Extract the (x, y) coordinate from the center of the cell holding the provided text.  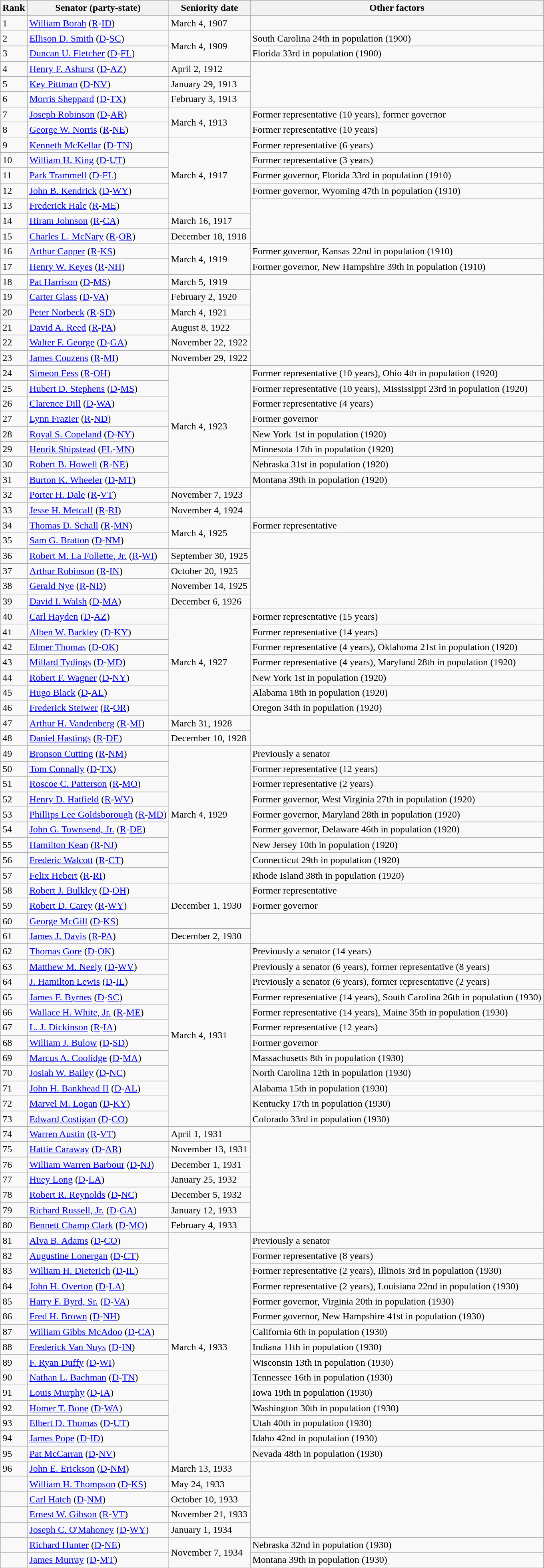
12 (14, 191)
Robert M. La Follette, Jr. (R-WI) (98, 556)
South Carolina 24th in population (1900) (397, 38)
Ernest W. Gibson (R-VT) (98, 1514)
Massachusetts 8th in population (1930) (397, 1058)
Previously a senator (6 years), former representative (2 years) (397, 982)
James J. Davis (R-PA) (98, 936)
37 (14, 571)
Morris Sheppard (D-TX) (98, 99)
March 4, 1929 (209, 815)
Former representative (14 years), Maine 35th in population (1930) (397, 1012)
50 (14, 769)
Former governor, Wyoming 47th in population (1910) (397, 191)
93 (14, 1423)
45 (14, 693)
Former representative (10 years), Mississippi 23rd in population (1920) (397, 388)
19 (14, 297)
William H. Thompson (D-KS) (98, 1484)
October 20, 1925 (209, 571)
Park Trammell (D-FL) (98, 175)
William J. Bulow (D-SD) (98, 1043)
William H. King (D-UT) (98, 160)
December 2, 1930 (209, 936)
Former representative (10 years), Ohio 4th in population (1920) (397, 373)
March 4, 1909 (209, 46)
51 (14, 784)
25 (14, 388)
39 (14, 601)
Royal S. Copeland (D-NY) (98, 434)
Warren Austin (R-VT) (98, 1134)
Henry D. Hatfield (R-WV) (98, 799)
Frederick Hale (R-ME) (98, 206)
80 (14, 1225)
Tennessee 16th in population (1930) (397, 1377)
27 (14, 419)
3 (14, 54)
24 (14, 373)
John E. Erickson (D-NM) (98, 1469)
Frederick Steiwer (R-OR) (98, 708)
84 (14, 1286)
David A. Reed (R-PA) (98, 327)
John B. Kendrick (D-WY) (98, 191)
March 4, 1933 (209, 1347)
Former representative (4 years), Oklahoma 21st in population (1920) (397, 647)
November 7, 1923 (209, 495)
38 (14, 586)
February 3, 1913 (209, 99)
87 (14, 1332)
Homer T. Bone (D-WA) (98, 1408)
40 (14, 616)
Thomas Gore (D-OK) (98, 952)
March 16, 1917 (209, 221)
Elbert D. Thomas (D-UT) (98, 1423)
6 (14, 99)
73 (14, 1119)
Bennett Champ Clark (D-MO) (98, 1225)
Pat Harrison (D-MS) (98, 282)
Minnesota 17th in population (1920) (397, 449)
Former governor, Kansas 22nd in population (1910) (397, 251)
September 30, 1925 (209, 556)
New Jersey 10th in population (1920) (397, 845)
34 (14, 525)
1 (14, 23)
David I. Walsh (D-MA) (98, 601)
December 10, 1928 (209, 738)
65 (14, 997)
November 14, 1925 (209, 586)
60 (14, 921)
Former representative (2 years), Illinois 3rd in population (1930) (397, 1271)
13 (14, 206)
Simeon Fess (R-OH) (98, 373)
Arthur H. Vandenberg (R-MI) (98, 723)
Felix Hebert (R-RI) (98, 875)
Former governor, Delaware 46th in population (1920) (397, 830)
26 (14, 403)
92 (14, 1408)
Arthur Capper (R-KS) (98, 251)
November 4, 1924 (209, 510)
90 (14, 1377)
Kenneth McKellar (D-TN) (98, 145)
Former representative (6 years) (397, 145)
4 (14, 69)
Carl Hatch (D-NM) (98, 1499)
Joseph Robinson (D-AR) (98, 114)
John H. Bankhead II (D-AL) (98, 1088)
21 (14, 327)
Former representative (8 years) (397, 1256)
January 12, 1933 (209, 1210)
Former governor, New Hampshire 39th in population (1910) (397, 267)
Richard Hunter (D-NE) (98, 1545)
Former governor, Maryland 28th in population (1920) (397, 814)
44 (14, 678)
Arthur Robinson (R-IN) (98, 571)
Duncan U. Fletcher (D-FL) (98, 54)
Former governor, Florida 33rd in population (1910) (397, 175)
Connecticut 29th in population (1920) (397, 860)
Hamilton Kean (R-NJ) (98, 845)
35 (14, 541)
Elmer Thomas (D-OK) (98, 647)
Daniel Hastings (R-DE) (98, 738)
62 (14, 952)
Augustine Lonergan (D-CT) (98, 1256)
20 (14, 312)
Carl Hayden (D-AZ) (98, 616)
Walter F. George (D-GA) (98, 343)
Utah 40th in population (1930) (397, 1423)
31 (14, 480)
Nebraska 31st in population (1920) (397, 465)
77 (14, 1180)
Jesse H. Metcalf (R-RI) (98, 510)
Previously a senator (14 years) (397, 952)
Former representative (14 years), South Carolina 26th in population (1930) (397, 997)
94 (14, 1438)
79 (14, 1210)
Former governor, West Virginia 27th in population (1920) (397, 799)
March 4, 1917 (209, 175)
William H. Dieterich (D-IL) (98, 1271)
November 21, 1933 (209, 1514)
9 (14, 145)
72 (14, 1103)
Marvel M. Logan (D-KY) (98, 1103)
J. Hamilton Lewis (D-IL) (98, 982)
Henry W. Keyes (R-NH) (98, 267)
Hiram Johnson (R-CA) (98, 221)
5 (14, 84)
Former representative (10 years) (397, 130)
Seniority date (209, 8)
89 (14, 1362)
March 13, 1933 (209, 1469)
96 (14, 1469)
Alben W. Barkley (D-KY) (98, 632)
Porter H. Dale (R-VT) (98, 495)
29 (14, 449)
54 (14, 830)
April 2, 1912 (209, 69)
56 (14, 860)
Louis Murphy (D-IA) (98, 1392)
Sam G. Bratton (D-NM) (98, 541)
December 5, 1932 (209, 1195)
April 1, 1931 (209, 1134)
Former representative (14 years) (397, 632)
December 1, 1930 (209, 906)
10 (14, 160)
Henry F. Ashurst (D-AZ) (98, 69)
January 29, 1913 (209, 84)
91 (14, 1392)
December 18, 1918 (209, 236)
Carter Glass (D-VA) (98, 297)
30 (14, 465)
7 (14, 114)
Fred H. Brown (D-NH) (98, 1317)
Nathan L. Bachman (D-TN) (98, 1377)
81 (14, 1241)
Nevada 48th in population (1930) (397, 1454)
Robert D. Carey (R-WY) (98, 906)
Bronson Cutting (R-NM) (98, 754)
28 (14, 434)
Robert F. Wagner (D-NY) (98, 678)
41 (14, 632)
55 (14, 845)
33 (14, 510)
Former representative (15 years) (397, 616)
William Warren Barbour (D-NJ) (98, 1165)
Former governor, New Hampshire 41st in population (1930) (397, 1317)
58 (14, 890)
83 (14, 1271)
Roscoe C. Patterson (R-MO) (98, 784)
November 22, 1922 (209, 343)
Former governor, Virginia 20th in population (1930) (397, 1301)
January 25, 1932 (209, 1180)
69 (14, 1058)
Montana 39th in population (1930) (397, 1560)
46 (14, 708)
Lynn Frazier (R-ND) (98, 419)
75 (14, 1149)
70 (14, 1073)
Huey Long (D-LA) (98, 1180)
23 (14, 358)
Former representative (2 years) (397, 784)
March 4, 1913 (209, 122)
95 (14, 1454)
March 4, 1927 (209, 662)
L. J. Dickinson (R-IA) (98, 1027)
49 (14, 754)
Frederic Walcott (R-CT) (98, 860)
February 2, 1920 (209, 297)
Frederick Van Nuys (D-IN) (98, 1347)
14 (14, 221)
John G. Townsend, Jr. (R-DE) (98, 830)
North Carolina 12th in population (1930) (397, 1073)
Henrik Shipstead (FL-MN) (98, 449)
Robert B. Howell (R-NE) (98, 465)
December 6, 1926 (209, 601)
Harry F. Byrd, Sr. (D-VA) (98, 1301)
78 (14, 1195)
Richard Russell, Jr. (D-GA) (98, 1210)
March 4, 1925 (209, 533)
November 7, 1934 (209, 1552)
Idaho 42nd in population (1930) (397, 1438)
Key Pittman (D-NV) (98, 84)
Pat McCarran (D-NV) (98, 1454)
Millard Tydings (D-MD) (98, 662)
Joseph C. O'Mahoney (D-WY) (98, 1530)
66 (14, 1012)
William Gibbs McAdoo (D-CA) (98, 1332)
32 (14, 495)
Peter Norbeck (R-SD) (98, 312)
California 6th in population (1930) (397, 1332)
Former representative (2 years), Louisiana 22nd in population (1930) (397, 1286)
Edward Costigan (D-CO) (98, 1119)
December 1, 1931 (209, 1165)
Oregon 34th in population (1920) (397, 708)
2 (14, 38)
15 (14, 236)
Alva B. Adams (D-CO) (98, 1241)
Montana 39th in population (1920) (397, 480)
Colorado 33rd in population (1930) (397, 1119)
68 (14, 1043)
Florida 33rd in population (1900) (397, 54)
George W. Norris (R-NE) (98, 130)
Phillips Lee Goldsborough (R-MD) (98, 814)
16 (14, 251)
May 24, 1933 (209, 1484)
James Pope (D-ID) (98, 1438)
Robert R. Reynolds (D-NC) (98, 1195)
John H. Overton (D-LA) (98, 1286)
Wallace H. White, Jr. (R-ME) (98, 1012)
Hubert D. Stephens (D-MS) (98, 388)
George McGill (D-KS) (98, 921)
Alabama 15th in population (1930) (397, 1088)
Hugo Black (D-AL) (98, 693)
17 (14, 267)
Former representative (3 years) (397, 160)
8 (14, 130)
67 (14, 1027)
Josiah W. Bailey (D-NC) (98, 1073)
47 (14, 723)
63 (14, 967)
Wisconsin 13th in population (1930) (397, 1362)
August 8, 1922 (209, 327)
Previously a senator (6 years), former representative (8 years) (397, 967)
March 5, 1919 (209, 282)
F. Ryan Duffy (D-WI) (98, 1362)
85 (14, 1301)
March 4, 1931 (209, 1035)
March 31, 1928 (209, 723)
Former representative (4 years), Maryland 28th in population (1920) (397, 662)
61 (14, 936)
Rhode Island 38th in population (1920) (397, 875)
71 (14, 1088)
Burton K. Wheeler (D-MT) (98, 480)
57 (14, 875)
Marcus A. Coolidge (D-MA) (98, 1058)
52 (14, 799)
74 (14, 1134)
Senator (party-state) (98, 8)
48 (14, 738)
43 (14, 662)
18 (14, 282)
42 (14, 647)
Former representative (10 years), former governor (397, 114)
86 (14, 1317)
Clarence Dill (D-WA) (98, 403)
February 4, 1933 (209, 1225)
Washington 30th in population (1930) (397, 1408)
Charles L. McNary (R-OR) (98, 236)
Rank (14, 8)
March 4, 1907 (209, 23)
March 4, 1921 (209, 312)
Alabama 18th in population (1920) (397, 693)
November 13, 1931 (209, 1149)
Kentucky 17th in population (1930) (397, 1103)
January 1, 1934 (209, 1530)
Ellison D. Smith (D-SC) (98, 38)
Hattie Caraway (D-AR) (98, 1149)
Robert J. Bulkley (D-OH) (98, 890)
James F. Byrnes (D-SC) (98, 997)
James Murray (D-MT) (98, 1560)
Indiana 11th in population (1930) (397, 1347)
Matthew M. Neely (D-WV) (98, 967)
Former representative (4 years) (397, 403)
James Couzens (R-MI) (98, 358)
88 (14, 1347)
76 (14, 1165)
Tom Connally (D-TX) (98, 769)
64 (14, 982)
22 (14, 343)
11 (14, 175)
Thomas D. Schall (R-MN) (98, 525)
March 4, 1919 (209, 259)
59 (14, 906)
October 10, 1933 (209, 1499)
36 (14, 556)
Other factors (397, 8)
82 (14, 1256)
March 4, 1923 (209, 426)
William Borah (R-ID) (98, 23)
November 29, 1922 (209, 358)
53 (14, 814)
Gerald Nye (R-ND) (98, 586)
Iowa 19th in population (1930) (397, 1392)
Nebraska 32nd in population (1930) (397, 1545)
